From the cell containing the given text, extract its center point as [x, y] coordinate. 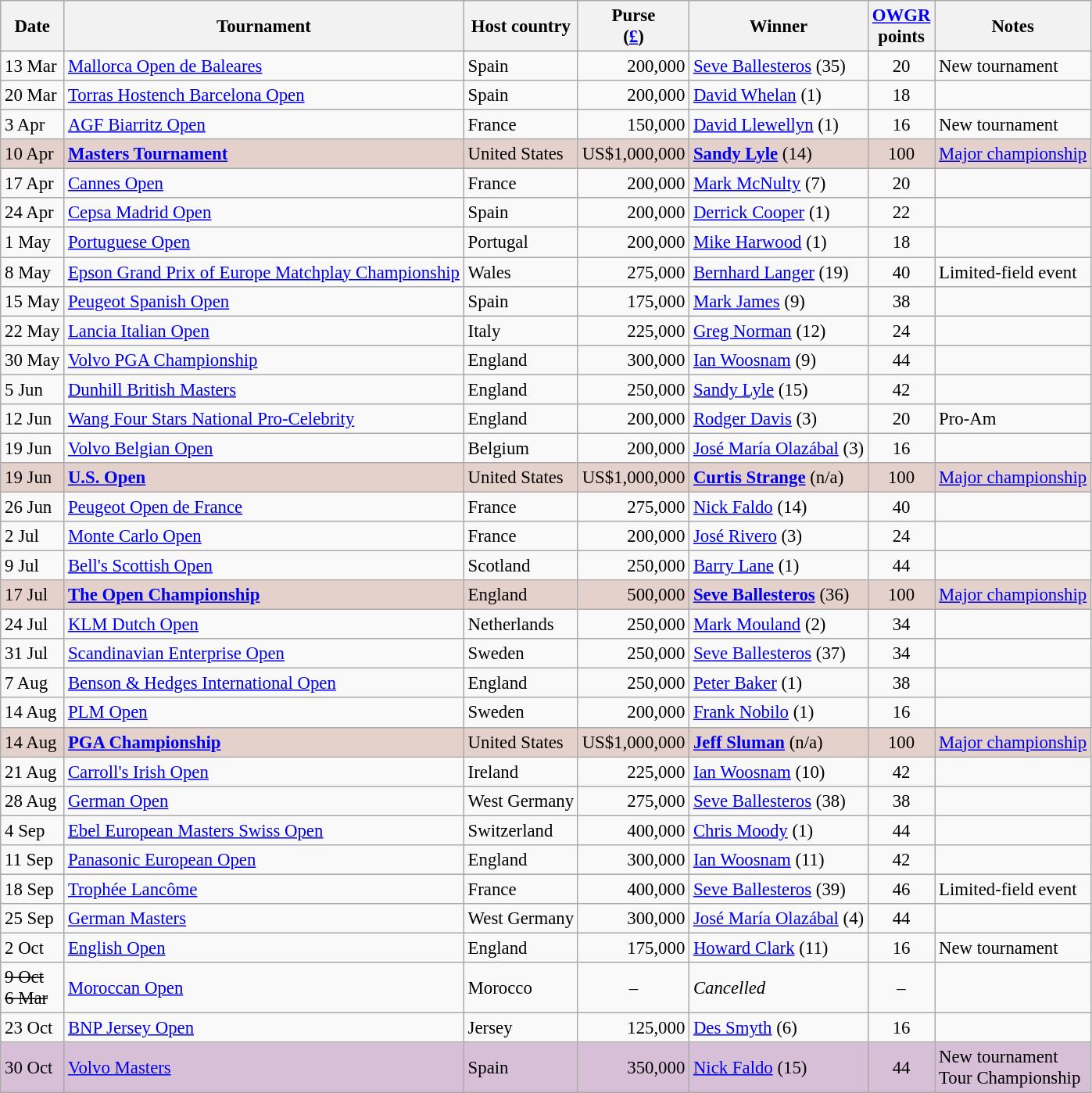
Nick Faldo (15) [779, 1068]
Purse(£) [633, 27]
Bell's Scottish Open [264, 566]
Jersey [521, 1028]
13 Mar [33, 66]
9 Jul [33, 566]
17 Apr [33, 184]
Portugal [521, 242]
11 Sep [33, 860]
28 Aug [33, 801]
31 Jul [33, 654]
Monte Carlo Open [264, 536]
Netherlands [521, 625]
Rodger Davis (3) [779, 419]
Mike Harwood (1) [779, 242]
AGF Biarritz Open [264, 125]
Switzerland [521, 830]
Portuguese Open [264, 242]
Carroll's Irish Open [264, 772]
Seve Ballesteros (36) [779, 595]
Lancia Italian Open [264, 331]
Scandinavian Enterprise Open [264, 654]
Frank Nobilo (1) [779, 713]
2 Jul [33, 536]
Volvo PGA Championship [264, 360]
German Masters [264, 919]
Seve Ballesteros (39) [779, 889]
46 [900, 889]
17 Jul [33, 595]
Torras Hostench Barcelona Open [264, 95]
7 Aug [33, 683]
Derrick Cooper (1) [779, 213]
Scotland [521, 566]
350,000 [633, 1068]
U.S. Open [264, 478]
Ian Woosnam (10) [779, 772]
Nick Faldo (14) [779, 507]
125,000 [633, 1028]
22 [900, 213]
Jeff Sluman (n/a) [779, 742]
Host country [521, 27]
José María Olazábal (3) [779, 448]
Trophée Lancôme [264, 889]
Benson & Hedges International Open [264, 683]
22 May [33, 331]
Ian Woosnam (9) [779, 360]
26 Jun [33, 507]
Curtis Strange (n/a) [779, 478]
4 Sep [33, 830]
Panasonic European Open [264, 860]
2 Oct [33, 948]
24 Jul [33, 625]
Dunhill British Masters [264, 389]
Peter Baker (1) [779, 683]
David Whelan (1) [779, 95]
PGA Championship [264, 742]
Pro-Am [1013, 419]
Sandy Lyle (15) [779, 389]
Italy [521, 331]
Mallorca Open de Baleares [264, 66]
Seve Ballesteros (35) [779, 66]
21 Aug [33, 772]
Bernhard Langer (19) [779, 272]
Mark McNulty (7) [779, 184]
The Open Championship [264, 595]
15 May [33, 301]
Cannes Open [264, 184]
25 Sep [33, 919]
Greg Norman (12) [779, 331]
30 May [33, 360]
Morocco [521, 988]
8 May [33, 272]
9 Oct6 Mar [33, 988]
Winner [779, 27]
Peugeot Spanish Open [264, 301]
Seve Ballesteros (37) [779, 654]
Ian Woosnam (11) [779, 860]
Date [33, 27]
Mark James (9) [779, 301]
20 Mar [33, 95]
José María Olazábal (4) [779, 919]
Ebel European Masters Swiss Open [264, 830]
Cepsa Madrid Open [264, 213]
18 Sep [33, 889]
Chris Moody (1) [779, 830]
Volvo Masters [264, 1068]
Peugeot Open de France [264, 507]
OWGRpoints [900, 27]
Tournament [264, 27]
German Open [264, 801]
Sandy Lyle (14) [779, 154]
Belgium [521, 448]
Cancelled [779, 988]
Howard Clark (11) [779, 948]
150,000 [633, 125]
Moroccan Open [264, 988]
Seve Ballesteros (38) [779, 801]
English Open [264, 948]
5 Jun [33, 389]
12 Jun [33, 419]
KLM Dutch Open [264, 625]
1 May [33, 242]
30 Oct [33, 1068]
BNP Jersey Open [264, 1028]
New tournamentTour Championship [1013, 1068]
Ireland [521, 772]
Volvo Belgian Open [264, 448]
500,000 [633, 595]
Des Smyth (6) [779, 1028]
Wales [521, 272]
24 Apr [33, 213]
3 Apr [33, 125]
Barry Lane (1) [779, 566]
Mark Mouland (2) [779, 625]
Wang Four Stars National Pro-Celebrity [264, 419]
Masters Tournament [264, 154]
23 Oct [33, 1028]
PLM Open [264, 713]
10 Apr [33, 154]
David Llewellyn (1) [779, 125]
Epson Grand Prix of Europe Matchplay Championship [264, 272]
Notes [1013, 27]
José Rivero (3) [779, 536]
